Determine the [x, y] coordinate at the center of the cell enclosing the given text.  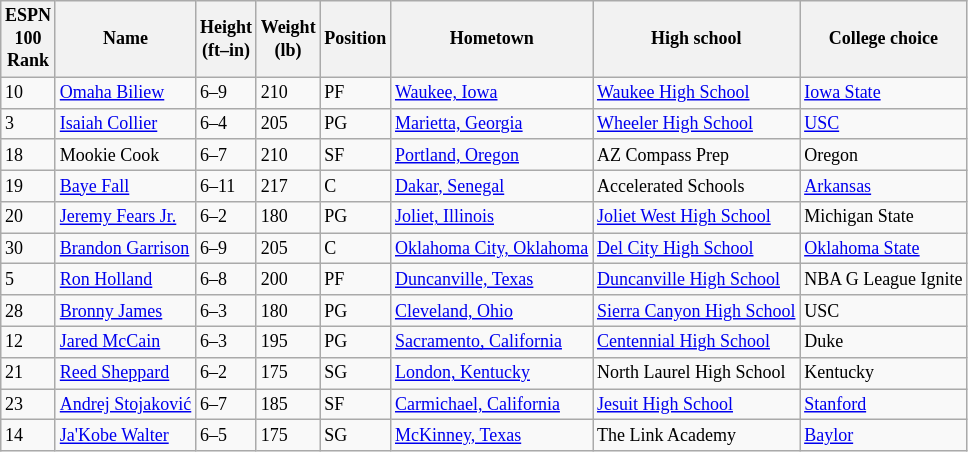
18 [28, 154]
Duke [884, 342]
30 [28, 248]
Michigan State [884, 218]
Position [356, 39]
Carmichael, California [492, 404]
Oklahoma State [884, 248]
20 [28, 218]
Baylor [884, 436]
Brandon Garrison [125, 248]
Jared McCain [125, 342]
Weight(lb) [288, 39]
5 [28, 280]
Joliet West High School [696, 218]
Sierra Canyon High School [696, 310]
14 [28, 436]
Duncanville, Texas [492, 280]
Jesuit High School [696, 404]
Ja'Kobe Walter [125, 436]
High school [696, 39]
Height(ft–in) [226, 39]
21 [28, 372]
Kentucky [884, 372]
Omaha Biliew [125, 92]
Dakar, Senegal [492, 186]
28 [28, 310]
Baye Fall [125, 186]
Iowa State [884, 92]
Duncanville High School [696, 280]
200 [288, 280]
Name [125, 39]
Accelerated Schools [696, 186]
Isaiah Collier [125, 124]
12 [28, 342]
North Laurel High School [696, 372]
Hometown [492, 39]
Andrej Stojaković [125, 404]
NBA G League Ignite [884, 280]
6–11 [226, 186]
19 [28, 186]
3 [28, 124]
Jeremy Fears Jr. [125, 218]
Sacramento, California [492, 342]
195 [288, 342]
Mookie Cook [125, 154]
Oklahoma City, Oklahoma [492, 248]
Stanford [884, 404]
217 [288, 186]
Waukee, Iowa [492, 92]
Centennial High School [696, 342]
London, Kentucky [492, 372]
6–8 [226, 280]
ESPN 100 Rank [28, 39]
Joliet, Illinois [492, 218]
Wheeler High School [696, 124]
6–5 [226, 436]
Reed Sheppard [125, 372]
Marietta, Georgia [492, 124]
Oregon [884, 154]
Waukee High School [696, 92]
College choice [884, 39]
McKinney, Texas [492, 436]
23 [28, 404]
185 [288, 404]
Bronny James [125, 310]
Del City High School [696, 248]
10 [28, 92]
AZ Compass Prep [696, 154]
6–4 [226, 124]
The Link Academy [696, 436]
Arkansas [884, 186]
Ron Holland [125, 280]
Portland, Oregon [492, 154]
Cleveland, Ohio [492, 310]
